Pinpoint the cell where the given text exists, returning its [X, Y] midpoint coordinate. 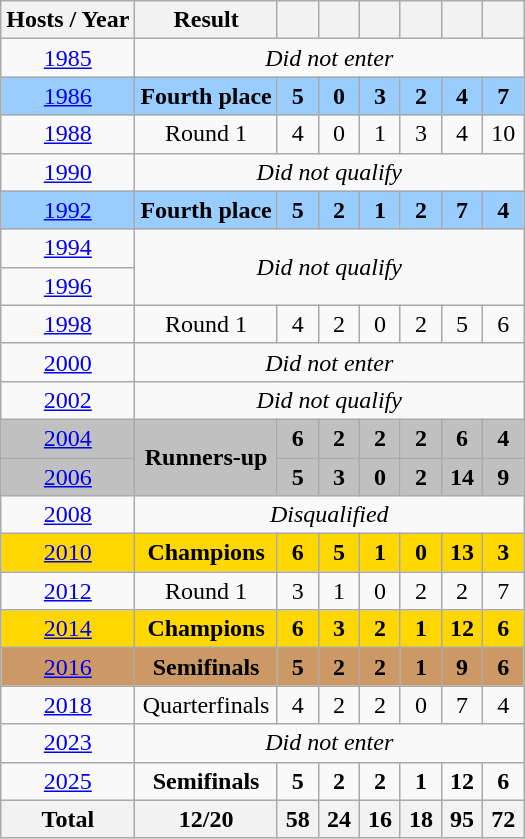
10 [504, 134]
2018 [68, 705]
18 [420, 819]
Result [206, 20]
Quarterfinals [206, 705]
2010 [68, 553]
95 [462, 819]
1990 [68, 172]
1986 [68, 96]
72 [504, 819]
1994 [68, 248]
2008 [68, 515]
2025 [68, 781]
2006 [68, 477]
2014 [68, 629]
2012 [68, 591]
1992 [68, 210]
14 [462, 477]
12/20 [206, 819]
2004 [68, 438]
2023 [68, 743]
13 [462, 553]
Hosts / Year [68, 20]
1985 [68, 58]
1988 [68, 134]
2000 [68, 362]
1996 [68, 286]
1998 [68, 324]
Runners-up [206, 457]
58 [298, 819]
24 [338, 819]
2002 [68, 400]
16 [380, 819]
2016 [68, 667]
Total [68, 819]
Disqualified [330, 515]
